Return [X, Y] of the center of cell containing provided text 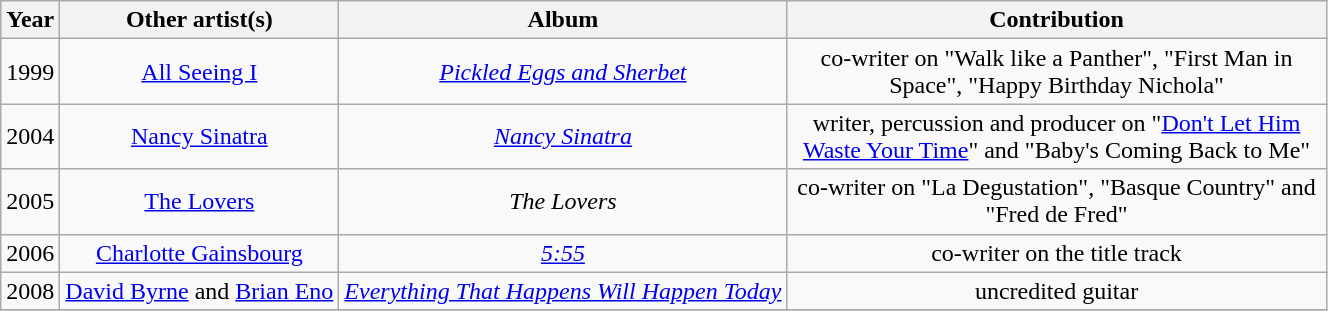
2004 [30, 136]
1999 [30, 72]
co-writer on "Walk like a Panther", "First Man in Space", "Happy Birthday Nichola" [1056, 72]
Album [563, 20]
Pickled Eggs and Sherbet [563, 72]
uncredited guitar [1056, 291]
Contribution [1056, 20]
writer, percussion and producer on "Don't Let Him Waste Your Time" and "Baby's Coming Back to Me" [1056, 136]
co-writer on "La Degustation", "Basque Country" and "Fred de Fred" [1056, 202]
David Byrne and Brian Eno [200, 291]
2005 [30, 202]
2008 [30, 291]
Charlotte Gainsbourg [200, 253]
2006 [30, 253]
Other artist(s) [200, 20]
5:55 [563, 253]
co-writer on the title track [1056, 253]
All Seeing I [200, 72]
Everything That Happens Will Happen Today [563, 291]
Year [30, 20]
